Return the [X, Y] coordinate for the center point of the cell that contains the specified text.  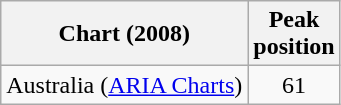
61 [294, 85]
Australia (ARIA Charts) [124, 85]
Peakposition [294, 34]
Chart (2008) [124, 34]
